Extract the (X, Y) coordinate from the center of the cell holding the provided text.  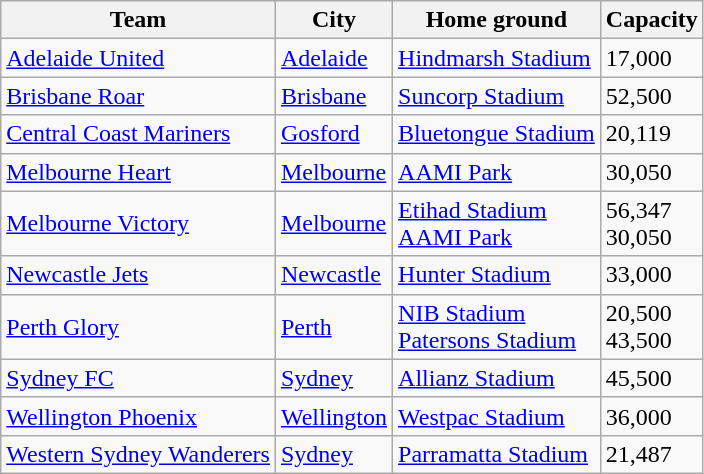
20,50043,500 (652, 326)
NIB StadiumPatersons Stadium (497, 326)
Team (138, 20)
17,000 (652, 58)
Etihad StadiumAAMI Park (497, 224)
21,487 (652, 454)
Wellington Phoenix (138, 416)
Suncorp Stadium (497, 96)
AAMI Park (497, 172)
Newcastle (334, 275)
Bluetongue Stadium (497, 134)
Central Coast Mariners (138, 134)
33,000 (652, 275)
Perth Glory (138, 326)
Western Sydney Wanderers (138, 454)
Adelaide United (138, 58)
City (334, 20)
56,34730,050 (652, 224)
Sydney FC (138, 378)
Wellington (334, 416)
Melbourne Heart (138, 172)
Hindmarsh Stadium (497, 58)
45,500 (652, 378)
Perth (334, 326)
20,119 (652, 134)
Brisbane Roar (138, 96)
Newcastle Jets (138, 275)
30,050 (652, 172)
Melbourne Victory (138, 224)
Parramatta Stadium (497, 454)
Brisbane (334, 96)
Adelaide (334, 58)
Capacity (652, 20)
Hunter Stadium (497, 275)
Home ground (497, 20)
Gosford (334, 134)
Westpac Stadium (497, 416)
52,500 (652, 96)
Allianz Stadium (497, 378)
36,000 (652, 416)
